Detect which cell encompasses the target text, then output its (X, Y) center coordinate. 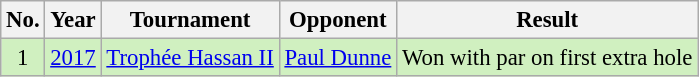
Result (548, 20)
Trophée Hassan II (190, 58)
Tournament (190, 20)
No. (23, 20)
Opponent (338, 20)
Won with par on first extra hole (548, 58)
1 (23, 58)
Paul Dunne (338, 58)
2017 (73, 58)
Year (73, 20)
